Capture the cell that displays the provided text and extract its (X, Y) central coordinate. 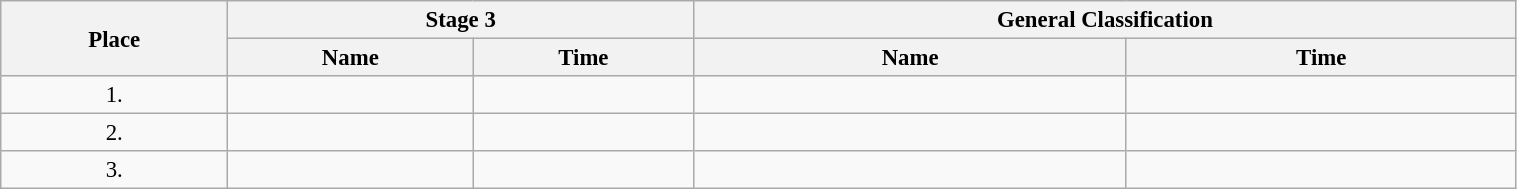
1. (114, 95)
Place (114, 38)
3. (114, 170)
General Classification (1105, 20)
Stage 3 (461, 20)
2. (114, 133)
